Output the [x, y] coordinate of the center of the cell containing the given text.  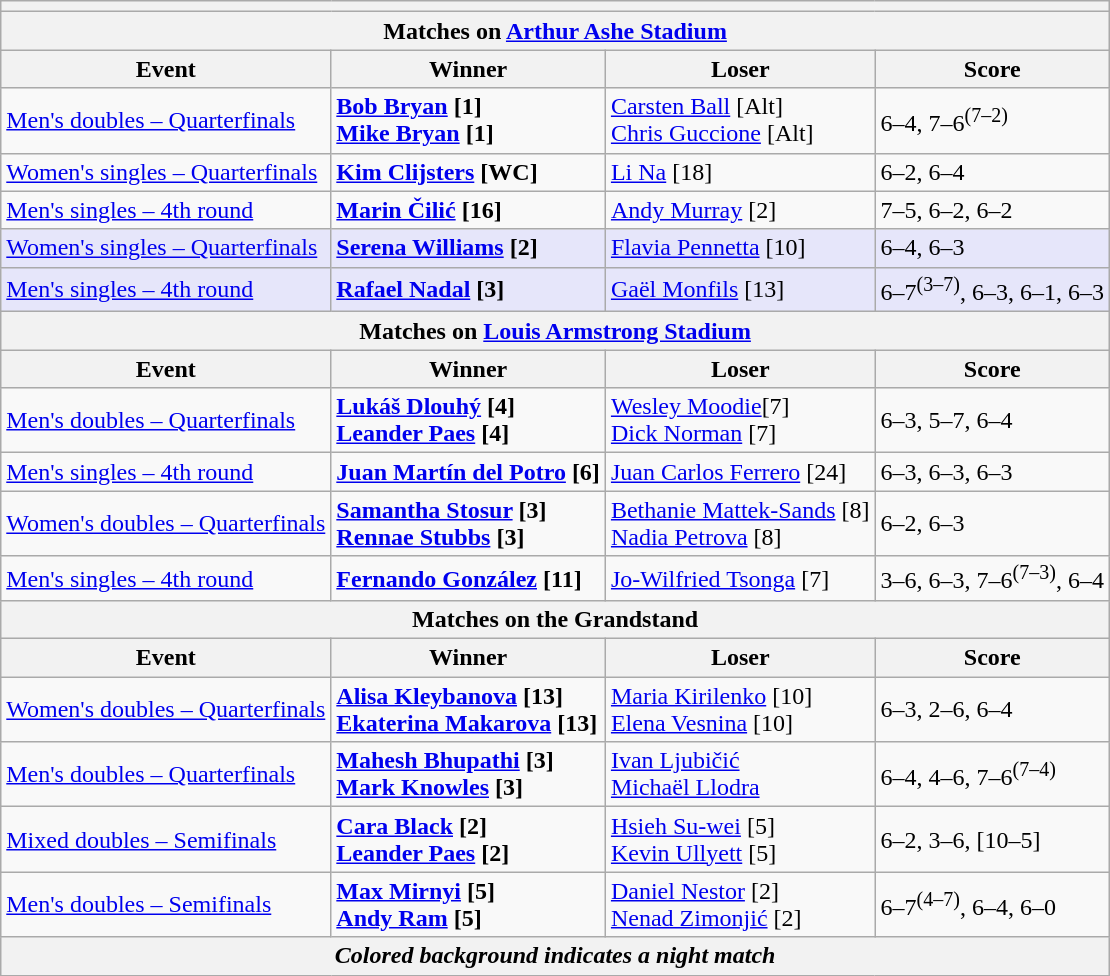
Fernando González [11] [468, 578]
Matches on Arthur Ashe Stadium [556, 31]
Carsten Ball [Alt] Chris Guccione [Alt] [740, 120]
Serena Williams [2] [468, 248]
6–3, 6–3, 6–3 [992, 472]
Matches on the Grandstand [556, 620]
Flavia Pennetta [10] [740, 248]
Hsieh Su-wei [5] Kevin Ullyett [5] [740, 840]
Cara Black [2] Leander Paes [2] [468, 840]
Maria Kirilenko [10] Elena Vesnina [10] [740, 710]
Matches on Louis Armstrong Stadium [556, 331]
Bob Bryan [1] Mike Bryan [1] [468, 120]
Rafael Nadal [3] [468, 290]
Daniel Nestor [2] Nenad Zimonjić [2] [740, 904]
Andy Murray [2] [740, 210]
Gaël Monfils [13] [740, 290]
Juan Martín del Potro [6] [468, 472]
6–3, 2–6, 6–4 [992, 710]
6–2, 6–3 [992, 524]
Samantha Stosur [3] Rennae Stubbs [3] [468, 524]
Jo-Wilfried Tsonga [7] [740, 578]
Marin Čilić [16] [468, 210]
Mahesh Bhupathi [3] Mark Knowles [3] [468, 774]
Ivan Ljubičić Michaël Llodra [740, 774]
Kim Clijsters [WC] [468, 172]
6–7(4–7), 6–4, 6–0 [992, 904]
6–4, 7–6(7–2) [992, 120]
Men's doubles – Semifinals [166, 904]
6–7(3–7), 6–3, 6–1, 6–3 [992, 290]
Juan Carlos Ferrero [24] [740, 472]
6–2, 6–4 [992, 172]
7–5, 6–2, 6–2 [992, 210]
Wesley Moodie[7] Dick Norman [7] [740, 420]
6–2, 3–6, [10–5] [992, 840]
6–3, 5–7, 6–4 [992, 420]
Alisa Kleybanova [13] Ekaterina Makarova [13] [468, 710]
Li Na [18] [740, 172]
6–4, 4–6, 7–6(7–4) [992, 774]
3–6, 6–3, 7–6(7–3), 6–4 [992, 578]
6–4, 6–3 [992, 248]
Mixed doubles – Semifinals [166, 840]
Bethanie Mattek-Sands [8] Nadia Petrova [8] [740, 524]
Max Mirnyi [5] Andy Ram [5] [468, 904]
Colored background indicates a night match [556, 956]
Lukáš Dlouhý [4] Leander Paes [4] [468, 420]
